Find where the given text appears and provide that cell's center as [x, y] coordinate. 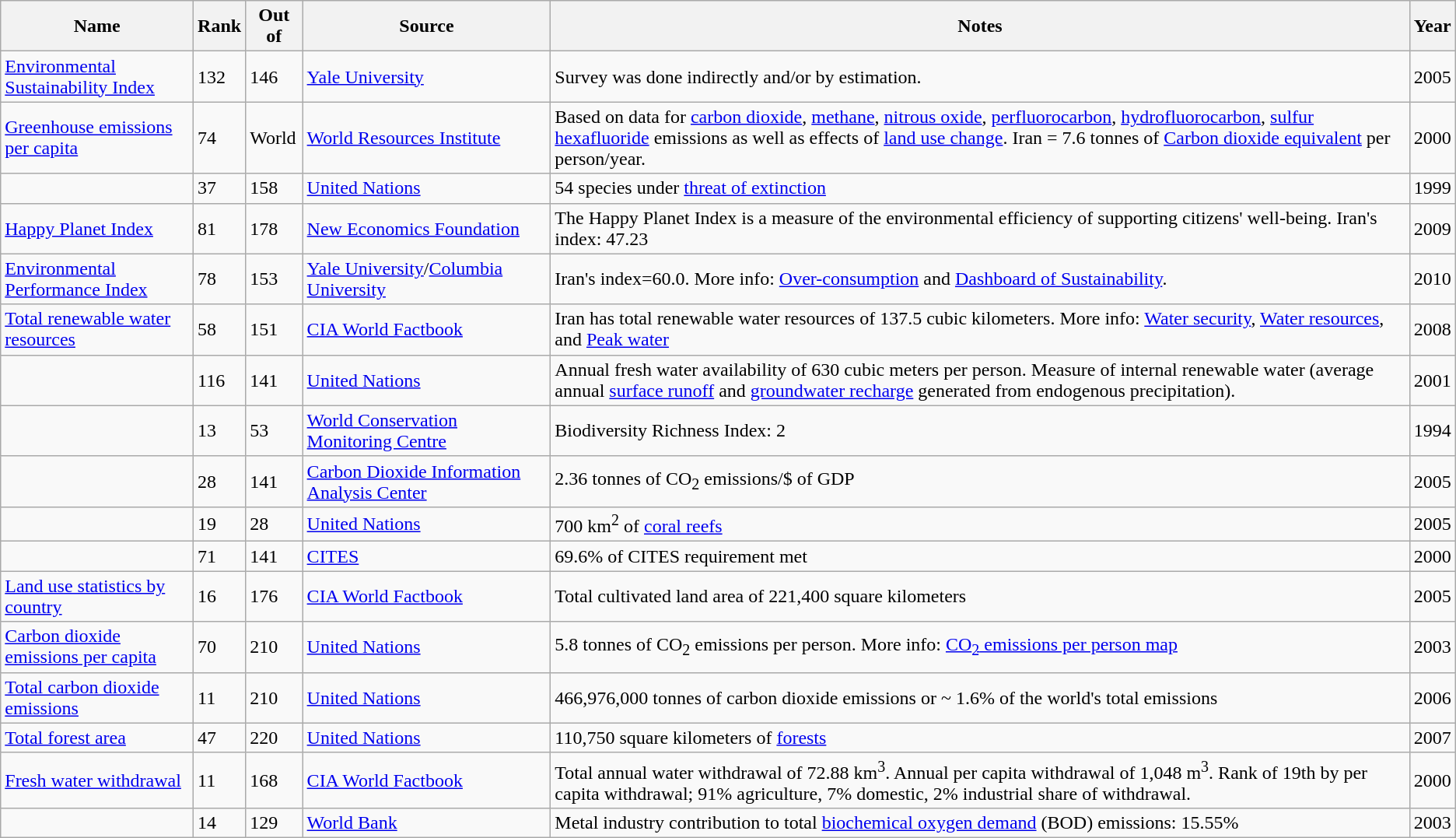
Year [1433, 26]
466,976,000 tonnes of carbon dioxide emissions or ~ 1.6% of the world's total emissions [980, 697]
Rank [219, 26]
81 [219, 229]
178 [274, 229]
168 [274, 780]
Out of [274, 26]
Yale University/Columbia University [426, 279]
Notes [980, 26]
The Happy Planet Index is a measure of the environmental efficiency of supporting citizens' well-being. Iran's index: 47.23 [980, 229]
Environmental Performance Index [97, 279]
47 [219, 738]
151 [274, 330]
Source [426, 26]
2010 [1433, 279]
New Economics Foundation [426, 229]
19 [219, 524]
53 [274, 431]
153 [274, 279]
13 [219, 431]
132 [219, 76]
58 [219, 330]
1994 [1433, 431]
2009 [1433, 229]
Carbon Dioxide Information Analysis Center [426, 481]
Land use statistics by country [97, 596]
71 [219, 556]
Total renewable water resources [97, 330]
78 [219, 279]
World [274, 138]
CITES [426, 556]
2008 [1433, 330]
Carbon dioxide emissions per capita [97, 647]
Fresh water withdrawal [97, 780]
37 [219, 188]
Iran has total renewable water resources of 137.5 cubic kilometers. More info: Water security, Water resources, and Peak water [980, 330]
1999 [1433, 188]
Total forest area [97, 738]
2.36 tonnes of CO2 emissions/$ of GDP [980, 481]
146 [274, 76]
2001 [1433, 380]
World Conservation Monitoring Centre [426, 431]
World Bank [426, 823]
16 [219, 596]
158 [274, 188]
Biodiversity Richness Index: 2 [980, 431]
176 [274, 596]
74 [219, 138]
Environmental Sustainability Index [97, 76]
Greenhouse emissions per capita [97, 138]
129 [274, 823]
Total carbon dioxide emissions [97, 697]
Metal industry contribution to total biochemical oxygen demand (BOD) emissions: 15.55% [980, 823]
54 species under threat of extinction [980, 188]
220 [274, 738]
Iran's index=60.0. More info: Over-consumption and Dashboard of Sustainability. [980, 279]
14 [219, 823]
2007 [1433, 738]
Happy Planet Index [97, 229]
Survey was done indirectly and/or by estimation. [980, 76]
70 [219, 647]
Yale University [426, 76]
Total cultivated land area of 221,400 square kilometers [980, 596]
Name [97, 26]
116 [219, 380]
69.6% of CITES requirement met [980, 556]
2006 [1433, 697]
700 km2 of coral reefs [980, 524]
World Resources Institute [426, 138]
110,750 square kilometers of forests [980, 738]
5.8 tonnes of CO2 emissions per person. More info: CO2 emissions per person map [980, 647]
